Capture the cell that displays the provided text and extract its [X, Y] central coordinate. 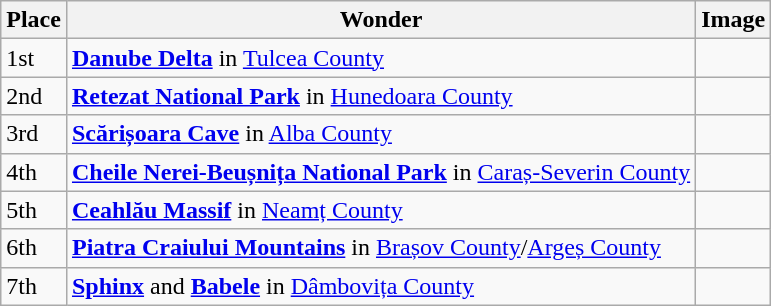
Image [734, 20]
6th [34, 248]
5th [34, 210]
Danube Delta in Tulcea County [380, 58]
Retezat National Park in Hunedoara County [380, 96]
2nd [34, 96]
Scărișoara Cave in Alba County [380, 134]
Place [34, 20]
Cheile Nerei-Beușnița National Park in Caraș-Severin County [380, 172]
3rd [34, 134]
7th [34, 286]
1st [34, 58]
Piatra Craiului Mountains in Brașov County/Argeș County [380, 248]
Wonder [380, 20]
Ceahlău Massif in Neamț County [380, 210]
Sphinx and Babele in Dâmbovița County [380, 286]
4th [34, 172]
